Scan for the cell matching the given text and deliver its [X, Y] coordinate at center. 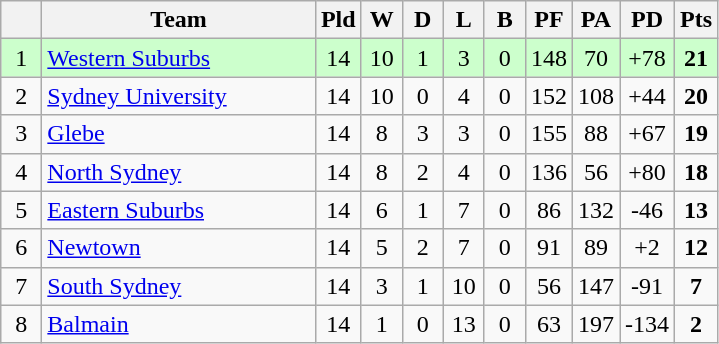
152 [548, 96]
PD [648, 20]
+44 [648, 96]
19 [696, 134]
-46 [648, 210]
Team [179, 20]
148 [548, 58]
North Sydney [179, 172]
Western Suburbs [179, 58]
Balmain [179, 324]
W [382, 20]
91 [548, 248]
21 [696, 58]
+78 [648, 58]
-134 [648, 324]
L [464, 20]
-91 [648, 286]
PA [596, 20]
Eastern Suburbs [179, 210]
155 [548, 134]
147 [596, 286]
Sydney University [179, 96]
197 [596, 324]
Pld [338, 20]
B [504, 20]
136 [548, 172]
70 [596, 58]
Pts [696, 20]
20 [696, 96]
Glebe [179, 134]
18 [696, 172]
63 [548, 324]
108 [596, 96]
+80 [648, 172]
89 [596, 248]
88 [596, 134]
D [422, 20]
86 [548, 210]
+67 [648, 134]
132 [596, 210]
12 [696, 248]
+2 [648, 248]
PF [548, 20]
South Sydney [179, 286]
Newtown [179, 248]
